Return the (X, Y) coordinate for the center point of the cell that contains the specified text.  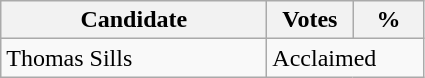
% (388, 20)
Votes (310, 20)
Acclaimed (346, 58)
Thomas Sills (134, 58)
Candidate (134, 20)
